Identify which cell holds the provided text, then report its (x, y) central coordinate. 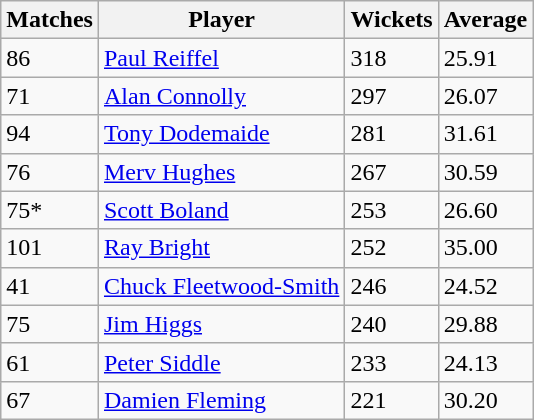
221 (392, 400)
Matches (50, 20)
281 (392, 134)
Alan Connolly (221, 96)
246 (392, 286)
86 (50, 58)
35.00 (486, 248)
75 (50, 324)
26.60 (486, 210)
61 (50, 362)
67 (50, 400)
233 (392, 362)
Damien Fleming (221, 400)
Player (221, 20)
Merv Hughes (221, 172)
94 (50, 134)
Wickets (392, 20)
30.59 (486, 172)
75* (50, 210)
31.61 (486, 134)
Average (486, 20)
Jim Higgs (221, 324)
41 (50, 286)
Paul Reiffel (221, 58)
101 (50, 248)
253 (392, 210)
252 (392, 248)
71 (50, 96)
76 (50, 172)
24.13 (486, 362)
Peter Siddle (221, 362)
Scott Boland (221, 210)
297 (392, 96)
26.07 (486, 96)
29.88 (486, 324)
240 (392, 324)
25.91 (486, 58)
318 (392, 58)
Tony Dodemaide (221, 134)
Chuck Fleetwood-Smith (221, 286)
267 (392, 172)
30.20 (486, 400)
Ray Bright (221, 248)
24.52 (486, 286)
